Extract the [x, y] coordinate from the center of the cell holding the provided text.  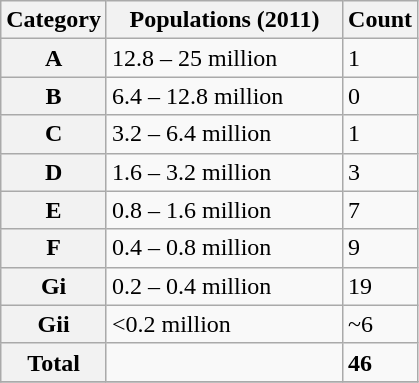
6.4 – 12.8 million [224, 96]
Gii [54, 324]
0.4 – 0.8 million [224, 248]
F [54, 248]
0.2 – 0.4 million [224, 286]
3.2 – 6.4 million [224, 134]
B [54, 96]
0 [380, 96]
7 [380, 210]
C [54, 134]
46 [380, 362]
Gi [54, 286]
A [54, 58]
1.6 – 3.2 million [224, 172]
<0.2 million [224, 324]
Populations (2011) [224, 20]
D [54, 172]
3 [380, 172]
Category [54, 20]
0.8 – 1.6 million [224, 210]
Count [380, 20]
~6 [380, 324]
9 [380, 248]
12.8 – 25 million [224, 58]
E [54, 210]
Total [54, 362]
19 [380, 286]
